Detect which cell encompasses the target text, then output its (X, Y) center coordinate. 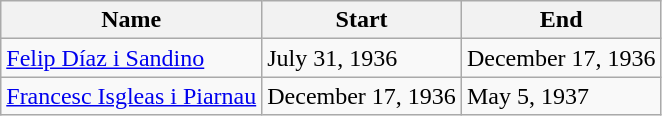
Felip Díaz i Sandino (132, 58)
End (561, 20)
July 31, 1936 (362, 58)
May 5, 1937 (561, 96)
Start (362, 20)
Name (132, 20)
Francesc Isgleas i Piarnau (132, 96)
